Extract the [X, Y] coordinate from the center of the cell holding the provided text.  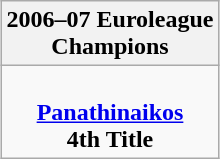
Panathinaikos 4th Title [110, 112]
2006–07 EuroleagueChampions [110, 34]
